Pinpoint the cell where the given text exists, returning its [X, Y] midpoint coordinate. 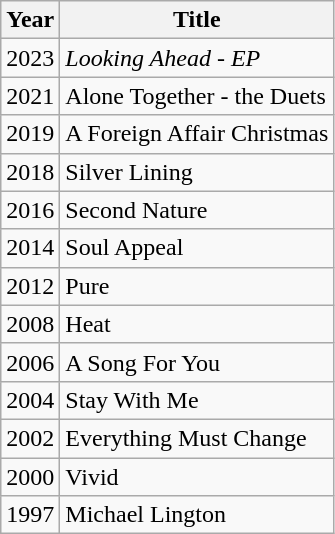
A Foreign Affair Christmas [197, 134]
2021 [30, 96]
Silver Lining [197, 172]
Soul Appeal [197, 248]
2018 [30, 172]
1997 [30, 515]
Vivid [197, 477]
2008 [30, 324]
Title [197, 20]
Pure [197, 286]
Michael Lington [197, 515]
2012 [30, 286]
Stay With Me [197, 400]
Looking Ahead - EP [197, 58]
A Song For You [197, 362]
2004 [30, 400]
Everything Must Change [197, 438]
Heat [197, 324]
Second Nature [197, 210]
2023 [30, 58]
2002 [30, 438]
2000 [30, 477]
Year [30, 20]
2014 [30, 248]
2006 [30, 362]
2016 [30, 210]
2019 [30, 134]
Alone Together - the Duets [197, 96]
